Scan for the cell matching the given text and deliver its (x, y) coordinate at center. 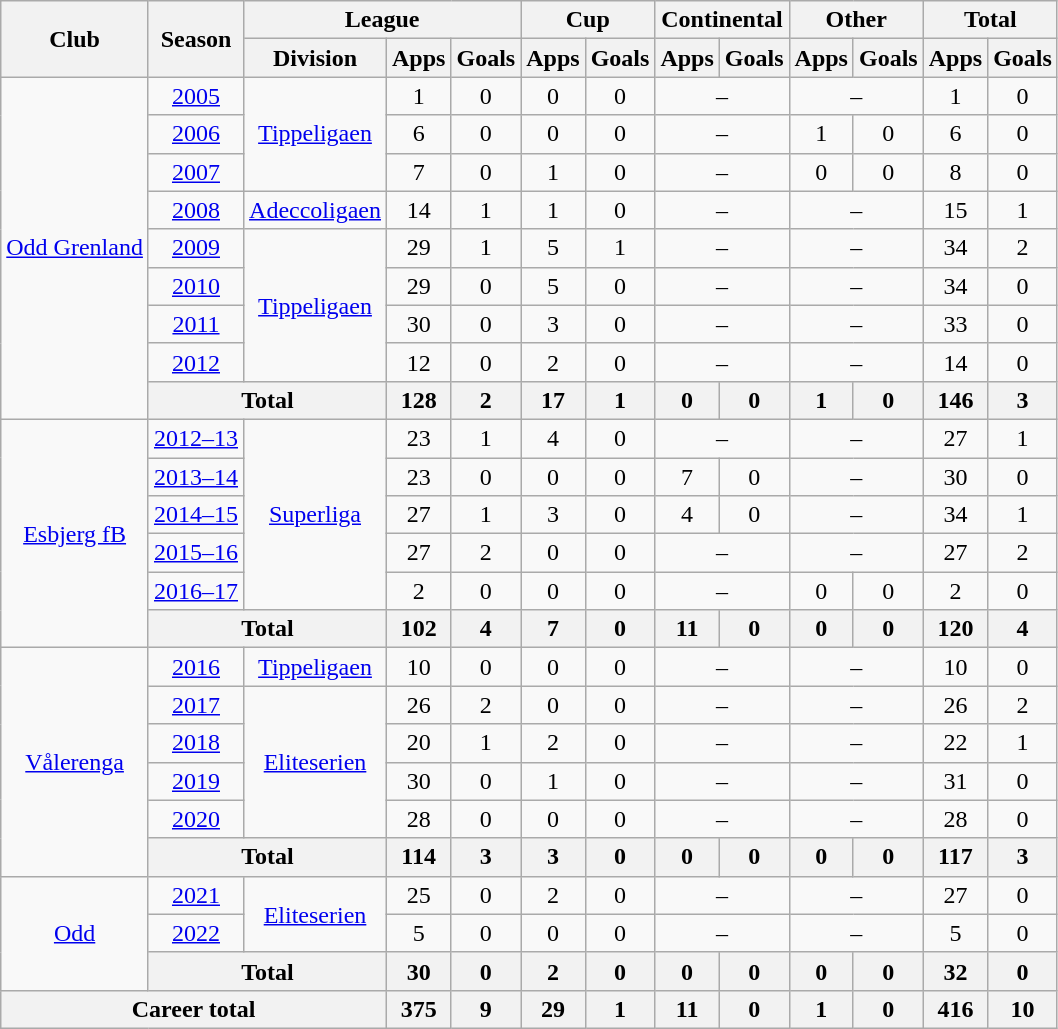
2008 (196, 210)
Continental (722, 20)
2014–15 (196, 515)
102 (419, 629)
2020 (196, 819)
2013–14 (196, 477)
25 (419, 895)
League (382, 20)
Vålerenga (75, 762)
8 (955, 172)
2019 (196, 781)
2016–17 (196, 591)
Esbjerg fB (75, 533)
Adeccoligaen (316, 210)
2006 (196, 134)
17 (553, 400)
32 (955, 971)
Cup (588, 20)
2012 (196, 362)
146 (955, 400)
20 (419, 743)
33 (955, 324)
117 (955, 857)
2010 (196, 286)
Other (856, 20)
22 (955, 743)
128 (419, 400)
2009 (196, 248)
2015–16 (196, 553)
Superliga (316, 514)
2018 (196, 743)
Division (316, 58)
416 (955, 1009)
2017 (196, 705)
2011 (196, 324)
2005 (196, 96)
Season (196, 39)
Club (75, 39)
9 (486, 1009)
12 (419, 362)
2016 (196, 667)
2007 (196, 172)
120 (955, 629)
2021 (196, 895)
Odd Grenland (75, 248)
15 (955, 210)
114 (419, 857)
31 (955, 781)
2012–13 (196, 438)
2022 (196, 933)
Career total (194, 1009)
Odd (75, 933)
375 (419, 1009)
